Return the (x, y) coordinate for the center point of the cell that contains the specified text.  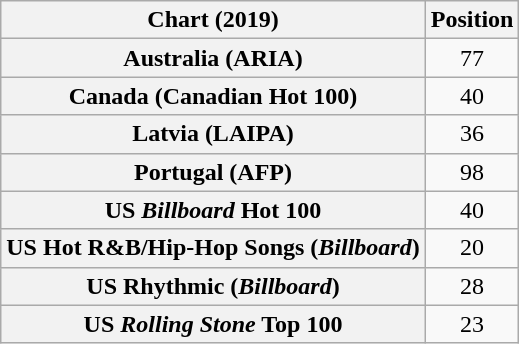
Position (472, 20)
US Rhythmic (Billboard) (213, 286)
28 (472, 286)
Latvia (LAIPA) (213, 134)
20 (472, 248)
US Billboard Hot 100 (213, 210)
Portugal (AFP) (213, 172)
US Hot R&B/Hip-Hop Songs (Billboard) (213, 248)
Canada (Canadian Hot 100) (213, 96)
98 (472, 172)
23 (472, 324)
77 (472, 58)
US Rolling Stone Top 100 (213, 324)
Australia (ARIA) (213, 58)
Chart (2019) (213, 20)
36 (472, 134)
